Return the (x, y) coordinate for the center point of the cell that contains the specified text.  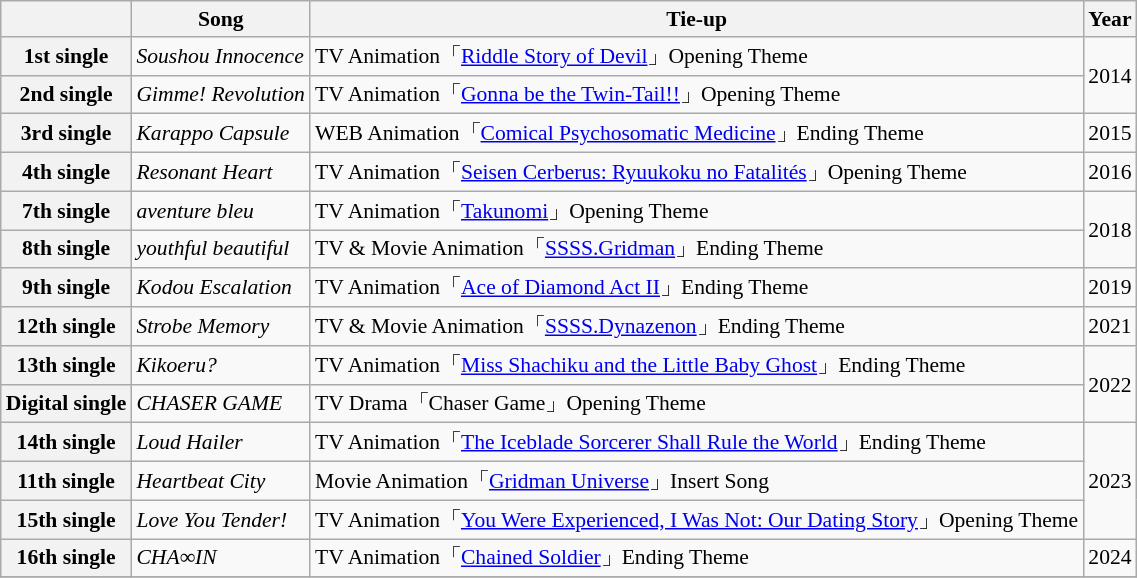
CHA∞IN (220, 558)
Love You Tender! (220, 520)
13th single (66, 366)
2014 (1110, 76)
11th single (66, 482)
Song (220, 19)
Kodou Escalation (220, 288)
TV Animation「Ace of Diamond Act II」Ending Theme (696, 288)
Movie Animation「Gridman Universe」Insert Song (696, 482)
aventure bleu (220, 210)
4th single (66, 172)
15th single (66, 520)
TV Animation「Riddle Story of Devil」Opening Theme (696, 56)
TV Animation「Miss Shachiku and the Little Baby Ghost」Ending Theme (696, 366)
Tie-up (696, 19)
14th single (66, 442)
TV Animation「Gonna be the Twin-Tail!!」Opening Theme (696, 94)
Heartbeat City (220, 482)
Resonant Heart (220, 172)
16th single (66, 558)
2022 (1110, 384)
8th single (66, 250)
TV Animation「Takunomi」Opening Theme (696, 210)
2021 (1110, 326)
TV & Movie Animation「SSSS.Dynazenon」Ending Theme (696, 326)
2019 (1110, 288)
CHASER GAME (220, 404)
3rd single (66, 134)
2023 (1110, 481)
TV Animation「You Were Experienced, I Was Not: Our Dating Story」Opening Theme (696, 520)
youthful beautiful (220, 250)
TV Animation「The Iceblade Sorcerer Shall Rule the World」Ending Theme (696, 442)
2024 (1110, 558)
9th single (66, 288)
Soushou Innocence (220, 56)
Strobe Memory (220, 326)
2nd single (66, 94)
Loud Hailer (220, 442)
TV Animation「Seisen Cerberus: Ryuukoku no Fatalités」Opening Theme (696, 172)
Kikoeru? (220, 366)
TV Drama「Chaser Game」Opening Theme (696, 404)
Year (1110, 19)
2018 (1110, 230)
2015 (1110, 134)
WEB Animation「Comical Psychosomatic Medicine」Ending Theme (696, 134)
2016 (1110, 172)
Digital single (66, 404)
TV & Movie Animation「SSSS.Gridman」Ending Theme (696, 250)
1st single (66, 56)
7th single (66, 210)
TV Animation「Chained Soldier」Ending Theme (696, 558)
12th single (66, 326)
Gimme! Revolution (220, 94)
Karappo Capsule (220, 134)
